Search for the cell housing the specified text and yield its [X, Y] center coordinate. 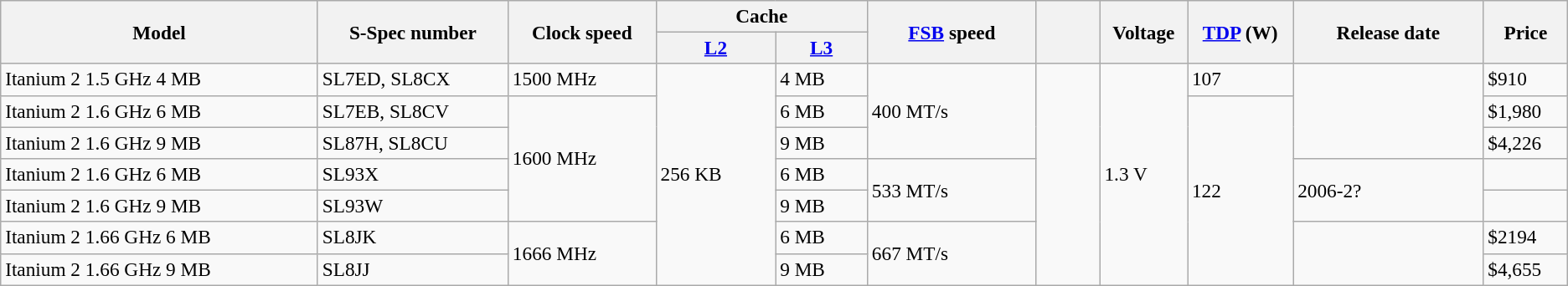
$2194 [1526, 237]
$4,226 [1526, 142]
Clock speed [581, 32]
$910 [1526, 79]
$4,655 [1526, 269]
L3 [822, 48]
SL8JJ [412, 269]
SL8JK [412, 237]
533 MT/s [952, 190]
$1,980 [1526, 111]
Price [1526, 32]
1666 MHz [581, 253]
SL87H, SL8CU [412, 142]
S-Spec number [412, 32]
SL7ED, SL8CX [412, 79]
400 MT/s [952, 110]
667 MT/s [952, 253]
122 [1240, 191]
2006-2? [1389, 190]
4 MB [822, 79]
TDP (W) [1240, 32]
107 [1240, 79]
Itanium 2 1.66 GHz 6 MB [159, 237]
Model [159, 32]
Itanium 2 1.66 GHz 9 MB [159, 269]
SL93X [412, 174]
1500 MHz [581, 79]
FSB speed [952, 32]
256 KB [715, 174]
SL7EB, SL8CV [412, 111]
Itanium 2 1.5 GHz 4 MB [159, 79]
L2 [715, 48]
Cache [761, 16]
Release date [1389, 32]
SL93W [412, 206]
1.3 V [1143, 174]
Voltage [1143, 32]
1600 MHz [581, 159]
